Detect which cell encompasses the target text, then output its (x, y) center coordinate. 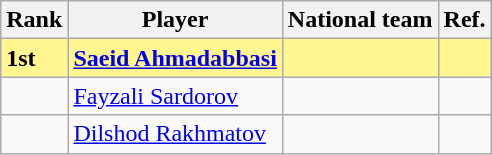
Player (175, 20)
Rank (34, 20)
1st (34, 58)
National team (360, 20)
Dilshod Rakhmatov (175, 134)
Saeid Ahmadabbasi (175, 58)
Fayzali Sardorov (175, 96)
Ref. (464, 20)
